From the cell containing the given text, extract its center point as [X, Y] coordinate. 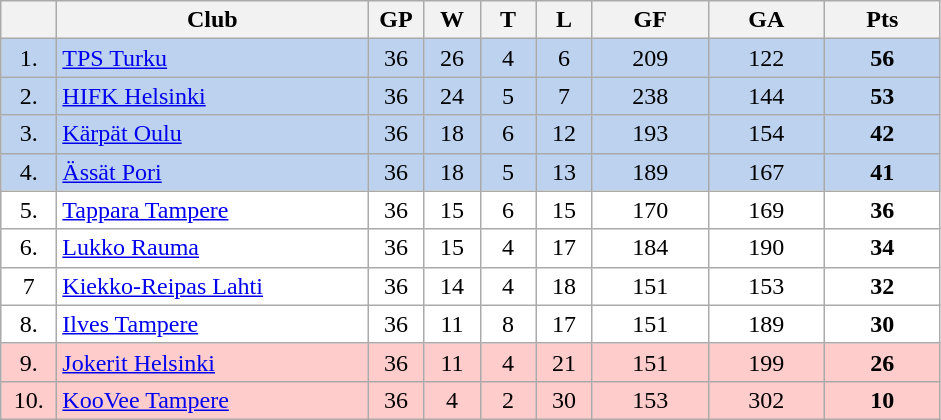
Pts [882, 20]
GP [396, 20]
41 [882, 172]
8 [508, 324]
TPS Turku [212, 58]
193 [650, 134]
6. [29, 248]
169 [766, 210]
5. [29, 210]
10. [29, 400]
2 [508, 400]
KooVee Tampere [212, 400]
199 [766, 362]
W [452, 20]
302 [766, 400]
167 [766, 172]
Tappara Tampere [212, 210]
10 [882, 400]
Ässät Pori [212, 172]
24 [452, 96]
Kärpät Oulu [212, 134]
Ilves Tampere [212, 324]
GA [766, 20]
12 [564, 134]
190 [766, 248]
34 [882, 248]
53 [882, 96]
Club [212, 20]
21 [564, 362]
9. [29, 362]
122 [766, 58]
GF [650, 20]
8. [29, 324]
HIFK Helsinki [212, 96]
2. [29, 96]
Lukko Rauma [212, 248]
4. [29, 172]
14 [452, 286]
170 [650, 210]
T [508, 20]
32 [882, 286]
184 [650, 248]
1. [29, 58]
Kiekko-Reipas Lahti [212, 286]
144 [766, 96]
238 [650, 96]
Jokerit Helsinki [212, 362]
3. [29, 134]
13 [564, 172]
42 [882, 134]
56 [882, 58]
209 [650, 58]
154 [766, 134]
L [564, 20]
